Search for the cell housing the specified text and yield its (x, y) center coordinate. 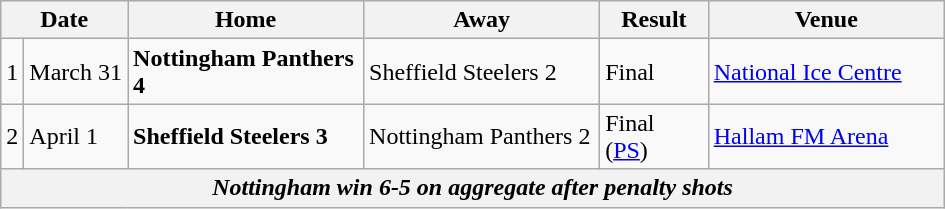
Final (654, 72)
Venue (826, 20)
April 1 (76, 136)
Sheffield Steelers 2 (482, 72)
Away (482, 20)
Final (PS) (654, 136)
1 (12, 72)
Home (246, 20)
Sheffield Steelers 3 (246, 136)
March 31 (76, 72)
Hallam FM Arena (826, 136)
Nottingham Panthers 4 (246, 72)
Result (654, 20)
Date (64, 20)
Nottingham Panthers 2 (482, 136)
2 (12, 136)
Nottingham win 6-5 on aggregate after penalty shots (473, 188)
National Ice Centre (826, 72)
